Return (x, y) of the center of cell containing provided text 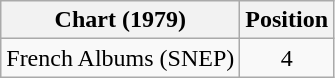
Position (287, 20)
Chart (1979) (120, 20)
4 (287, 58)
French Albums (SNEP) (120, 58)
